Return the (x, y) coordinate for the center point of the cell that contains the specified text.  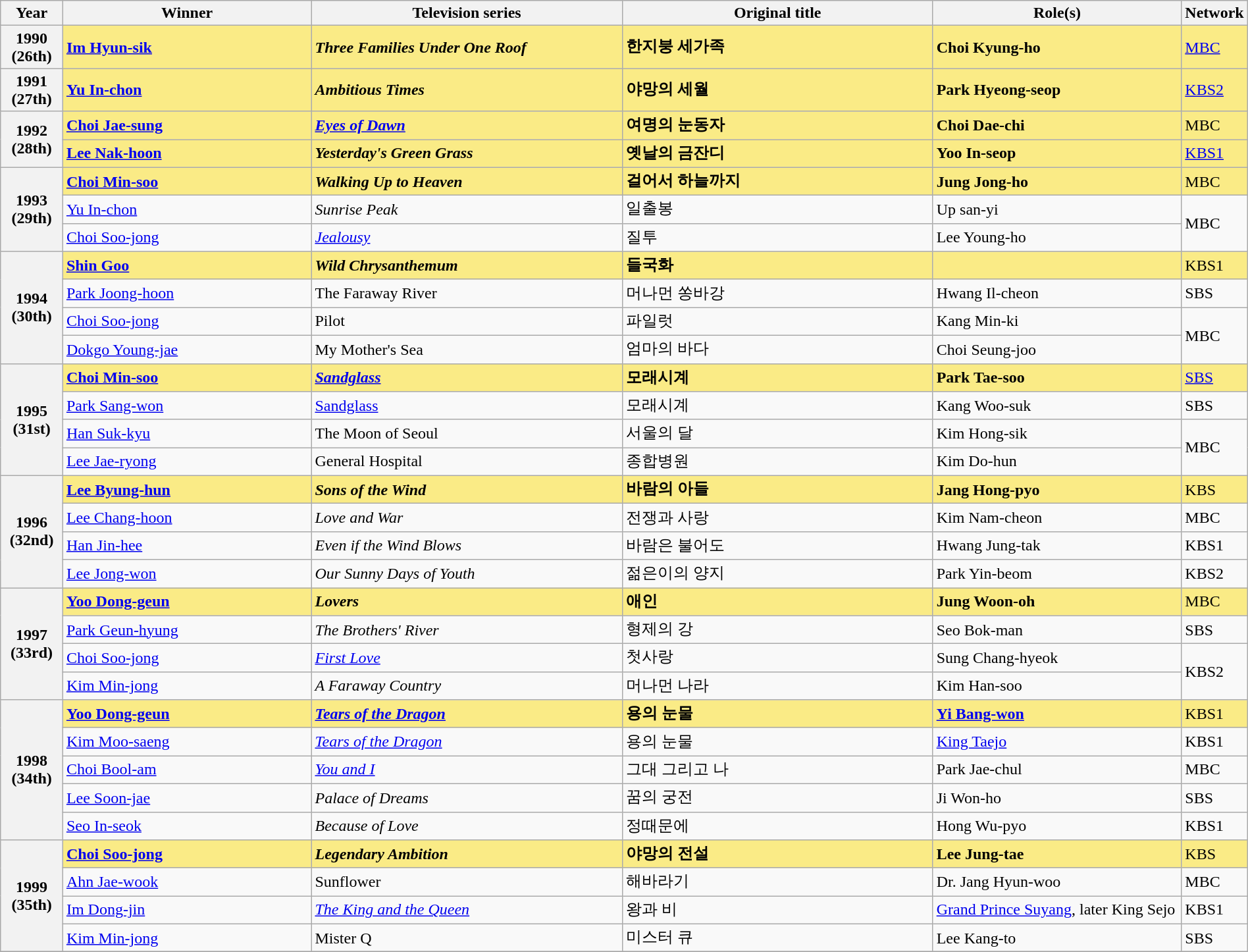
The Brothers' River (467, 629)
전쟁과 사랑 (777, 517)
Kang Woo-suk (1057, 406)
1994(30th) (32, 307)
왕과 비 (777, 910)
You and I (467, 770)
질투 (777, 237)
Grand Prince Suyang, later King Sejo (1057, 910)
Jealousy (467, 237)
Dr. Jang Hyun-woo (1057, 882)
The Faraway River (467, 294)
Park Jae-chul (1057, 770)
Park Yin-beom (1057, 574)
1998(34th) (32, 770)
Even if the Wind Blows (467, 545)
Im Dong-jin (187, 910)
미스터 큐 (777, 938)
꿈의 궁전 (777, 798)
엄마의 바다 (777, 349)
Hwang Il-cheon (1057, 294)
젊은이의 양지 (777, 574)
Jung Woon-oh (1057, 602)
Three Families Under One Roof (467, 47)
Lee Jae-ryong (187, 462)
들국화 (777, 266)
Shin Goo (187, 266)
Jang Hong-pyo (1057, 490)
Kang Min-ki (1057, 321)
First Love (467, 658)
Lee Byung-hun (187, 490)
Winner (187, 13)
1990(26th) (32, 47)
바람의 아들 (777, 490)
Lee Nak-hoon (187, 154)
Palace of Dreams (467, 798)
The King and the Queen (467, 910)
My Mother's Sea (467, 349)
파일럿 (777, 321)
Eyes of Dawn (467, 125)
1997(33rd) (32, 643)
Sons of the Wind (467, 490)
Park Hyeong-seop (1057, 90)
Choi Jae-sung (187, 125)
Wild Chrysanthemum (467, 266)
Im Hyun-sik (187, 47)
Our Sunny Days of Youth (467, 574)
애인 (777, 602)
1992(28th) (32, 140)
Kim Han-soo (1057, 686)
Ji Won-ho (1057, 798)
Kim Moo-saeng (187, 741)
Choi Bool-am (187, 770)
King Taejo (1057, 741)
1991(27th) (32, 90)
옛날의 금잔디 (777, 154)
그대 그리고 나 (777, 770)
Choi Dae-chi (1057, 125)
Seo In-seok (187, 826)
Hwang Jung-tak (1057, 545)
Han Suk-kyu (187, 433)
Lee Jong-won (187, 574)
Television series (467, 13)
형제의 강 (777, 629)
Park Joong-hoon (187, 294)
종합병원 (777, 462)
Up san-yi (1057, 209)
Park Sang-won (187, 406)
Kim Nam-cheon (1057, 517)
Mister Q (467, 938)
Dokgo Young-jae (187, 349)
해바라기 (777, 882)
Lee Young-ho (1057, 237)
Lee Jung-tae (1057, 855)
Ahn Jae-wook (187, 882)
Sunflower (467, 882)
Kim Hong-sik (1057, 433)
첫사랑 (777, 658)
Park Tae-soo (1057, 378)
Choi Kyung-ho (1057, 47)
한지붕 세가족 (777, 47)
Choi Seung-joo (1057, 349)
Han Jin-hee (187, 545)
The Moon of Seoul (467, 433)
Ambitious Times (467, 90)
Because of Love (467, 826)
머나먼 나라 (777, 686)
Lovers (467, 602)
Kim Do-hun (1057, 462)
Lee Soon-jae (187, 798)
서울의 달 (777, 433)
야망의 세월 (777, 90)
Pilot (467, 321)
Jung Jong-ho (1057, 182)
Lee Kang-to (1057, 938)
야망의 전설 (777, 855)
바람은 불어도 (777, 545)
Walking Up to Heaven (467, 182)
일출봉 (777, 209)
1993(29th) (32, 209)
Love and War (467, 517)
Original title (777, 13)
General Hospital (467, 462)
1995(31st) (32, 419)
1999(35th) (32, 896)
머나먼 쏭바강 (777, 294)
Legendary Ambition (467, 855)
걸어서 하늘까지 (777, 182)
Network (1214, 13)
Hong Wu-pyo (1057, 826)
Park Geun-hyung (187, 629)
A Faraway Country (467, 686)
Yesterday's Green Grass (467, 154)
Year (32, 13)
여명의 눈동자 (777, 125)
Yoo In-seop (1057, 154)
1996(32nd) (32, 531)
Yi Bang-won (1057, 714)
정때문에 (777, 826)
Lee Chang-hoon (187, 517)
Seo Bok-man (1057, 629)
Sung Chang-hyeok (1057, 658)
Role(s) (1057, 13)
Sunrise Peak (467, 209)
